Search for the cell housing the specified text and yield its [X, Y] center coordinate. 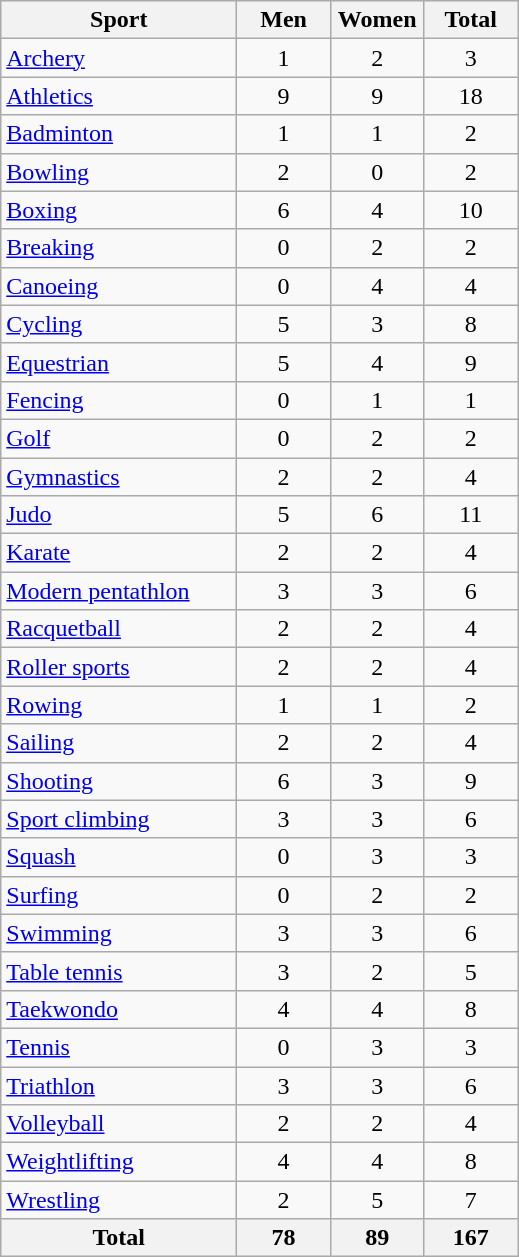
Bowling [119, 172]
Volleyball [119, 1124]
Surfing [119, 895]
167 [471, 1238]
7 [471, 1200]
Swimming [119, 933]
Boxing [119, 210]
Gymnastics [119, 477]
Roller sports [119, 667]
Canoeing [119, 286]
Karate [119, 553]
Archery [119, 58]
Athletics [119, 96]
Modern pentathlon [119, 591]
Women [377, 20]
Racquetball [119, 629]
18 [471, 96]
Taekwondo [119, 1009]
Judo [119, 515]
Weightlifting [119, 1162]
78 [284, 1238]
Fencing [119, 400]
Squash [119, 857]
Tennis [119, 1047]
Triathlon [119, 1085]
Wrestling [119, 1200]
Breaking [119, 248]
Sailing [119, 743]
10 [471, 210]
Rowing [119, 705]
Shooting [119, 781]
Sport [119, 20]
Table tennis [119, 971]
Badminton [119, 134]
Sport climbing [119, 819]
89 [377, 1238]
Men [284, 20]
Cycling [119, 324]
Equestrian [119, 362]
11 [471, 515]
Golf [119, 438]
